Pinpoint the cell where the given text exists, returning its (x, y) midpoint coordinate. 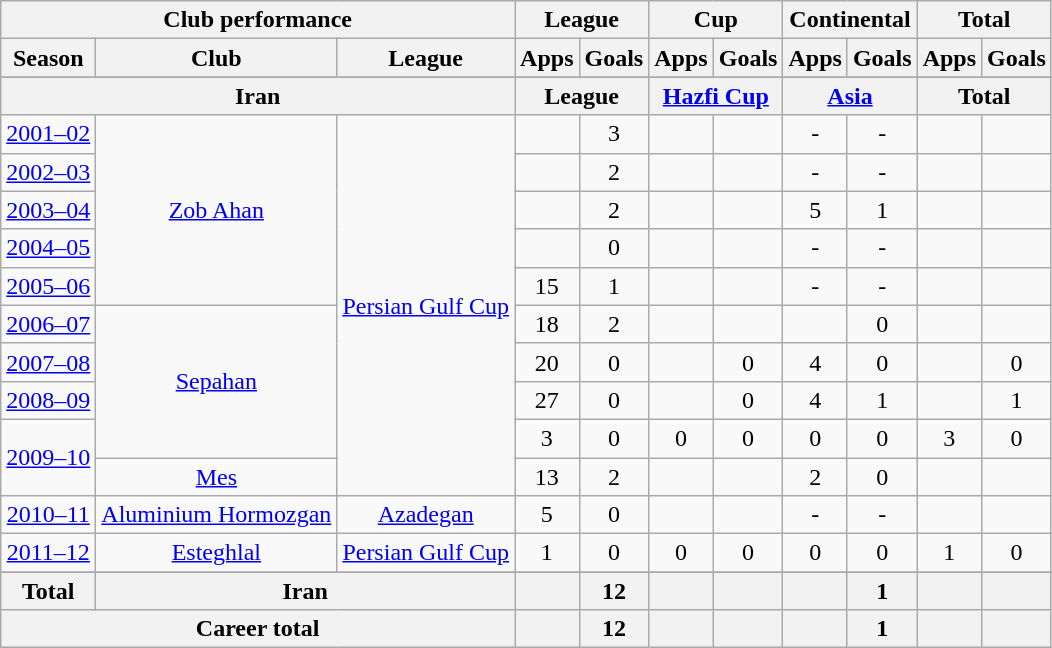
Zob Ahan (216, 210)
2009–10 (48, 457)
2002–03 (48, 172)
13 (547, 477)
2003–04 (48, 210)
2001–02 (48, 134)
Asia (850, 96)
15 (547, 286)
Aluminium Hormozgan (216, 515)
27 (547, 400)
Club performance (258, 20)
Cup (716, 20)
2011–12 (48, 553)
Club (216, 58)
2010–11 (48, 515)
18 (547, 324)
2005–06 (48, 286)
2004–05 (48, 248)
2008–09 (48, 400)
Career total (258, 629)
Mes (216, 477)
Continental (850, 20)
Sepahan (216, 381)
2006–07 (48, 324)
Season (48, 58)
Azadegan (426, 515)
2007–08 (48, 362)
20 (547, 362)
Esteghlal (216, 553)
Hazfi Cup (716, 96)
